Pinpoint the cell where the given text exists, returning its (x, y) midpoint coordinate. 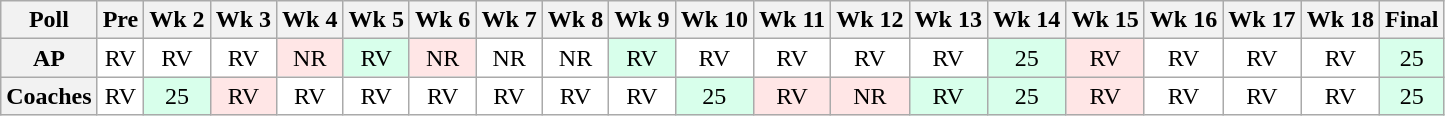
Wk 11 (792, 20)
AP (49, 58)
Wk 16 (1183, 20)
Wk 3 (243, 20)
Wk 12 (870, 20)
Wk 14 (1026, 20)
Wk 6 (442, 20)
Coaches (49, 96)
Wk 5 (376, 20)
Final (1412, 20)
Wk 18 (1340, 20)
Poll (49, 20)
Wk 9 (642, 20)
Pre (120, 20)
Wk 8 (575, 20)
Wk 13 (948, 20)
Wk 17 (1262, 20)
Wk 7 (509, 20)
Wk 2 (177, 20)
Wk 15 (1105, 20)
Wk 10 (714, 20)
Wk 4 (310, 20)
